Output the (x, y) coordinate of the center of the cell containing the given text.  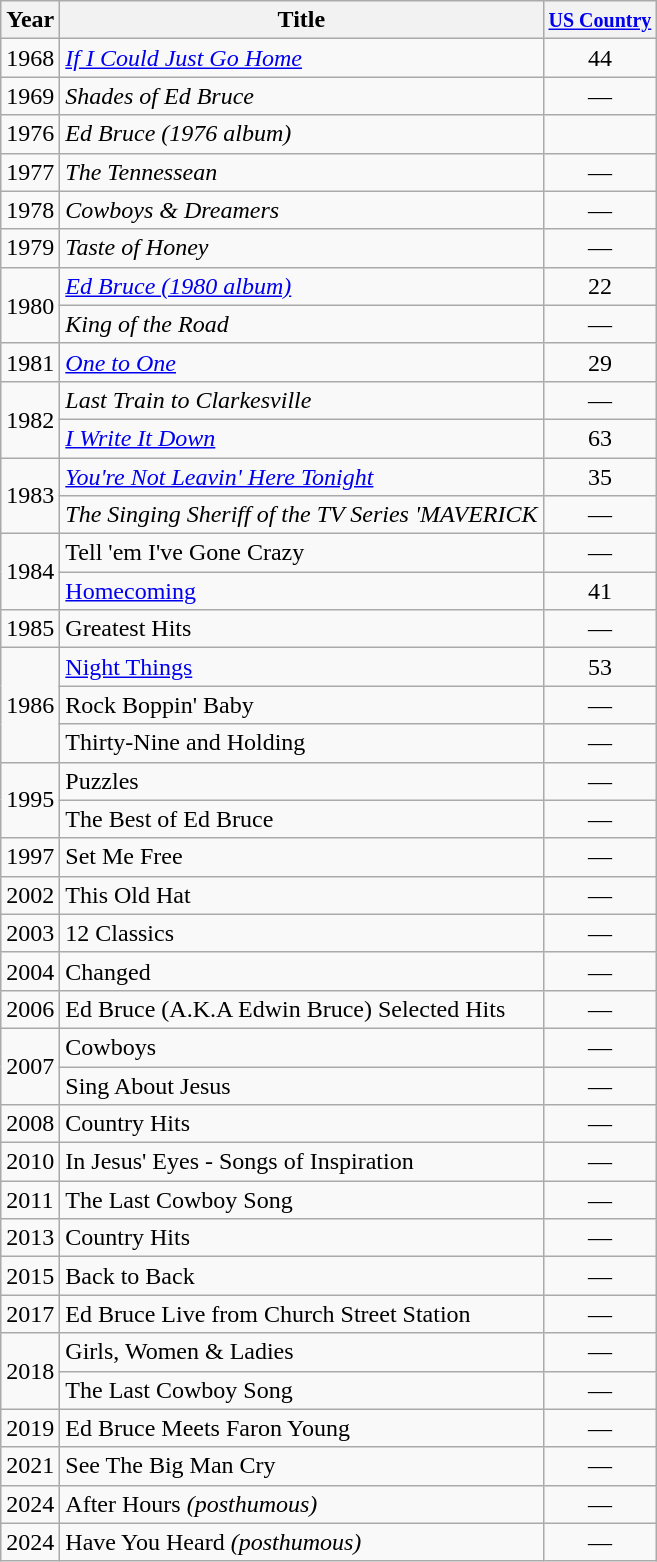
2004 (30, 971)
Ed Bruce (A.K.A Edwin Bruce) Selected Hits (302, 1009)
2006 (30, 1009)
Homecoming (302, 591)
1985 (30, 629)
53 (600, 667)
2011 (30, 1200)
You're Not Leavin' Here Tonight (302, 477)
Title (302, 20)
1969 (30, 96)
2010 (30, 1162)
2013 (30, 1238)
2015 (30, 1276)
Ed Bruce Live from Church Street Station (302, 1314)
2003 (30, 933)
One to One (302, 362)
The Tennessean (302, 172)
2017 (30, 1314)
1995 (30, 800)
Shades of Ed Bruce (302, 96)
The Singing Sheriff of the TV Series 'MAVERICK (302, 515)
2018 (30, 1371)
Ed Bruce (1976 album) (302, 134)
12 Classics (302, 933)
1984 (30, 572)
1982 (30, 419)
I Write It Down (302, 438)
King of the Road (302, 324)
2021 (30, 1466)
Ed Bruce Meets Faron Young (302, 1428)
Have You Heard (posthumous) (302, 1542)
Year (30, 20)
1979 (30, 248)
41 (600, 591)
Changed (302, 971)
2019 (30, 1428)
2002 (30, 895)
Taste of Honey (302, 248)
Girls, Women & Ladies (302, 1352)
1997 (30, 857)
Last Train to Clarkesville (302, 400)
1981 (30, 362)
1977 (30, 172)
Puzzles (302, 781)
In Jesus' Eyes - Songs of Inspiration (302, 1162)
22 (600, 286)
US Country (600, 20)
Back to Back (302, 1276)
2008 (30, 1124)
Sing About Jesus (302, 1085)
Night Things (302, 667)
1976 (30, 134)
Set Me Free (302, 857)
Rock Boppin' Baby (302, 705)
Greatest Hits (302, 629)
44 (600, 58)
If I Could Just Go Home (302, 58)
29 (600, 362)
After Hours (posthumous) (302, 1504)
See The Big Man Cry (302, 1466)
1978 (30, 210)
63 (600, 438)
Cowboys & Dreamers (302, 210)
Tell 'em I've Gone Crazy (302, 553)
1983 (30, 496)
1986 (30, 705)
2007 (30, 1066)
Cowboys (302, 1047)
35 (600, 477)
The Best of Ed Bruce (302, 819)
Ed Bruce (1980 album) (302, 286)
1968 (30, 58)
This Old Hat (302, 895)
1980 (30, 305)
Thirty-Nine and Holding (302, 743)
